Capture the cell that displays the provided text and extract its [X, Y] central coordinate. 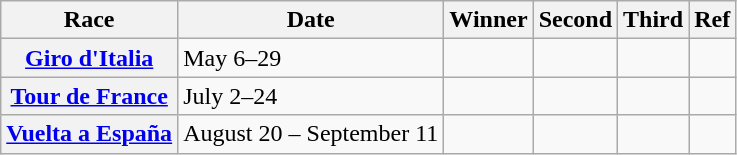
Giro d'Italia [90, 58]
Ref [712, 20]
Vuelta a España [90, 134]
Race [90, 20]
Third [654, 20]
Tour de France [90, 96]
August 20 – September 11 [311, 134]
May 6–29 [311, 58]
Second [575, 20]
July 2–24 [311, 96]
Date [311, 20]
Winner [488, 20]
